Capture the cell that displays the provided text and extract its [x, y] central coordinate. 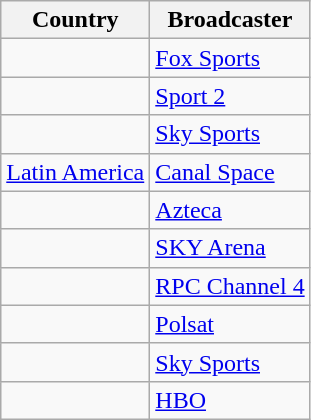
Polsat [230, 324]
Azteca [230, 210]
RPC Channel 4 [230, 286]
Country [76, 20]
Canal Space [230, 172]
HBO [230, 400]
Latin America [76, 172]
Broadcaster [230, 20]
SKY Arena [230, 248]
Sport 2 [230, 96]
Fox Sports [230, 58]
